Return (x, y) of the center of cell containing provided text 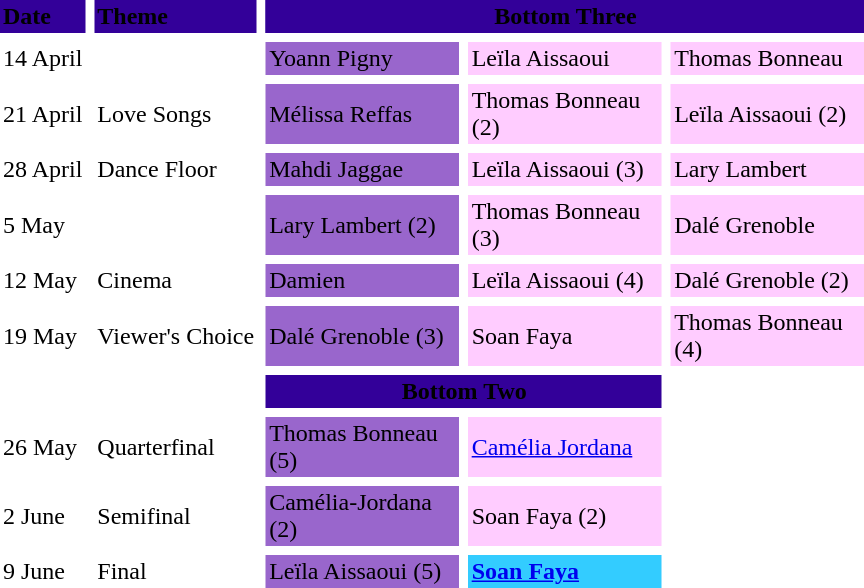
Thomas Bonneau (5) (363, 447)
Dance Floor (176, 170)
Camélia Jordana (566, 447)
Leïla Aissaoui (5) (363, 572)
28 April (42, 170)
Leïla Aissaoui (566, 58)
Love Songs (176, 114)
26 May (42, 447)
Leïla Aissaoui (4) (566, 280)
Bottom Two (464, 392)
Viewer's Choice (176, 336)
Camélia-Jordana (2) (363, 516)
2 June (42, 516)
Leïla Aissaoui (3) (566, 170)
Mélissa Reffas (363, 114)
Lary Lambert (2) (363, 225)
Thomas Bonneau (2) (566, 114)
Quarterfinal (176, 447)
Damien (363, 280)
Cinema (176, 280)
Soan Faya (2) (566, 516)
Mahdi Jaggae (363, 170)
Bottom Three (565, 16)
14 April (42, 58)
9 June (42, 572)
Thomas Bonneau (3) (566, 225)
Theme (176, 16)
Yoann Pigny (363, 58)
Semifinal (176, 516)
19 May (42, 336)
Dalé Grenoble (3) (363, 336)
Date (42, 16)
5 May (42, 225)
Final (176, 572)
21 April (42, 114)
12 May (42, 280)
